Pinpoint the cell where the given text exists, returning its (x, y) midpoint coordinate. 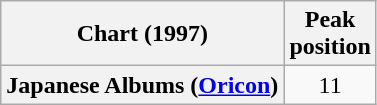
Japanese Albums (Oricon) (142, 85)
Peak position (330, 34)
11 (330, 85)
Chart (1997) (142, 34)
